Capture the cell that displays the provided text and extract its [x, y] central coordinate. 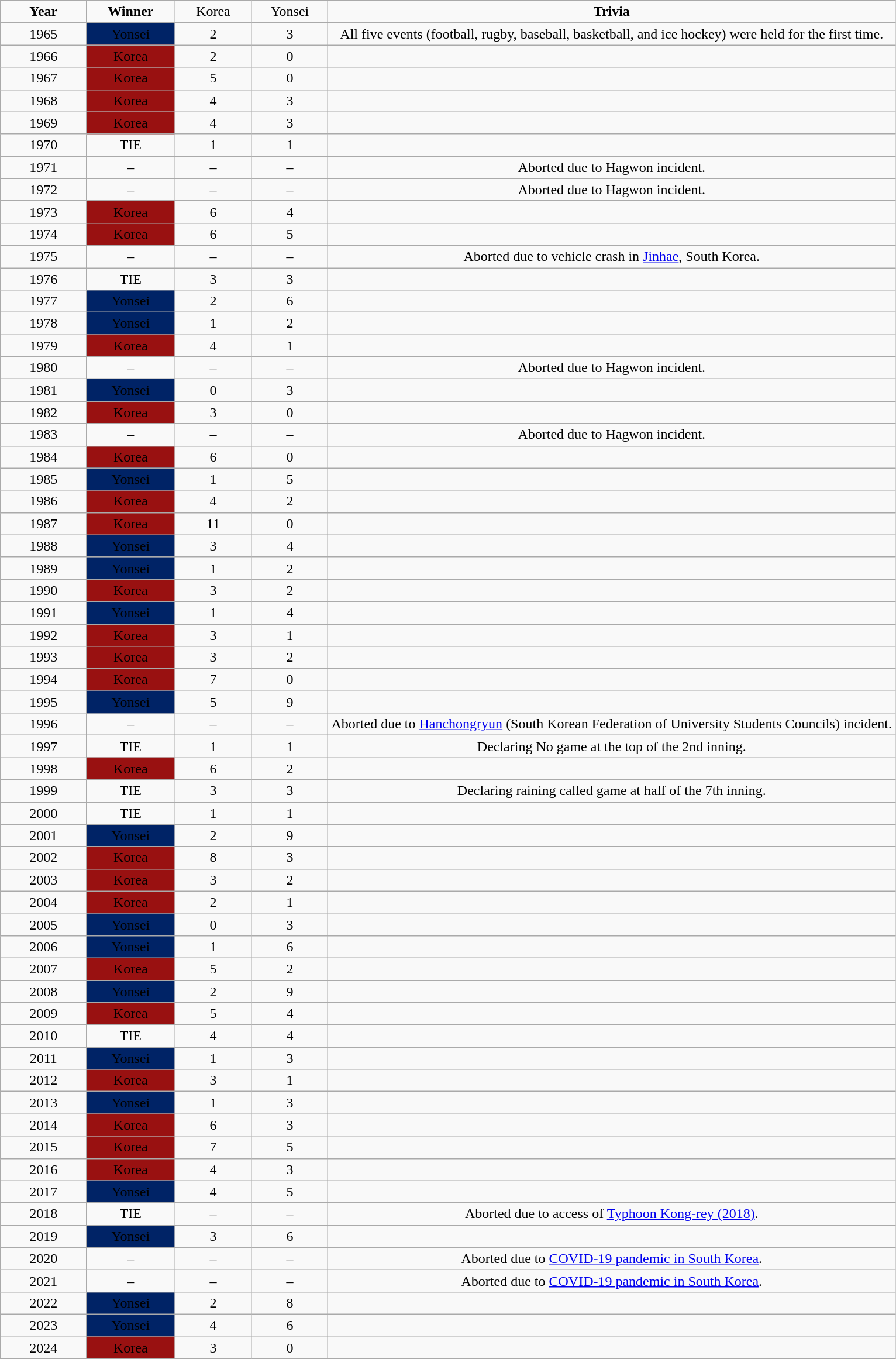
1970 [43, 145]
1990 [43, 590]
1998 [43, 769]
2004 [43, 902]
1972 [43, 190]
1978 [43, 324]
1983 [43, 435]
2003 [43, 880]
1980 [43, 368]
1984 [43, 457]
Aborted due to vehicle crash in Jinhae, South Korea. [612, 256]
2018 [43, 1214]
2005 [43, 924]
Declaring raining called game at half of the 7th inning. [612, 791]
1997 [43, 746]
2019 [43, 1236]
11 [213, 524]
2023 [43, 1325]
Aborted due to access of Typhoon Kong-rey (2018). [612, 1214]
1969 [43, 123]
2011 [43, 1058]
1995 [43, 702]
1981 [43, 390]
Winner [131, 12]
1987 [43, 524]
2020 [43, 1258]
1993 [43, 658]
2016 [43, 1169]
1974 [43, 234]
2015 [43, 1147]
1967 [43, 78]
1966 [43, 56]
All five events (football, rugby, baseball, basketball, and ice hockey) were held for the first time. [612, 34]
1979 [43, 346]
2009 [43, 1014]
2002 [43, 858]
1977 [43, 301]
Year [43, 12]
Trivia [612, 12]
1971 [43, 167]
1986 [43, 501]
Declaring No game at the top of the 2nd inning. [612, 746]
2022 [43, 1303]
2008 [43, 992]
1985 [43, 479]
1982 [43, 412]
1989 [43, 568]
2021 [43, 1281]
2010 [43, 1036]
1996 [43, 724]
1976 [43, 279]
1975 [43, 256]
2024 [43, 1347]
2000 [43, 813]
2001 [43, 835]
1973 [43, 212]
2017 [43, 1192]
1988 [43, 546]
2012 [43, 1081]
1965 [43, 34]
1994 [43, 680]
1968 [43, 101]
1999 [43, 791]
2013 [43, 1103]
1992 [43, 635]
2007 [43, 969]
Aborted due to Hanchongryun (South Korean Federation of University Students Councils) incident. [612, 724]
1991 [43, 613]
2006 [43, 947]
2014 [43, 1125]
